Search for the cell housing the specified text and yield its (X, Y) center coordinate. 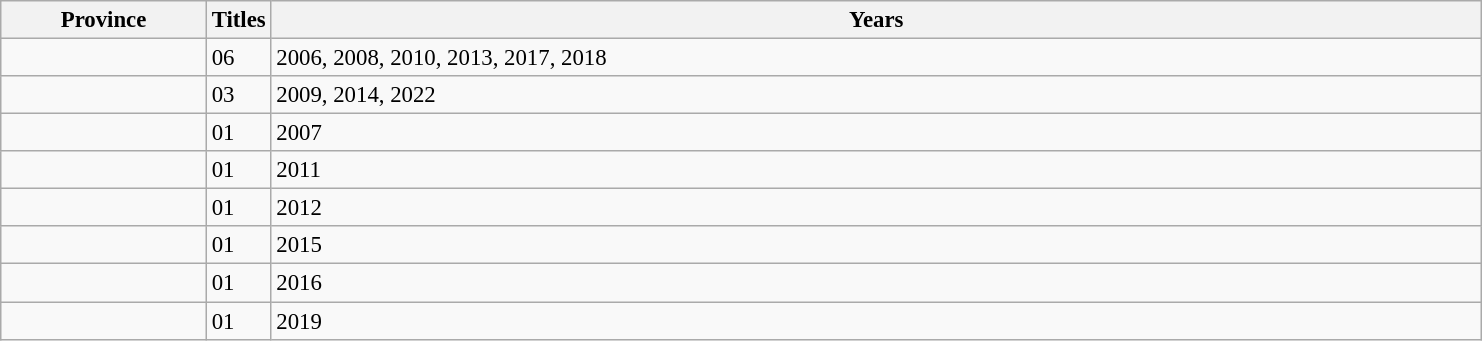
03 (238, 95)
2006, 2008, 2010, 2013, 2017, 2018 (876, 58)
2007 (876, 133)
2012 (876, 208)
2015 (876, 245)
2009, 2014, 2022 (876, 95)
Province (104, 20)
Titles (238, 20)
2011 (876, 170)
2016 (876, 283)
Years (876, 20)
06 (238, 58)
2019 (876, 321)
